Extract the [x, y] coordinate from the center of the cell holding the provided text.  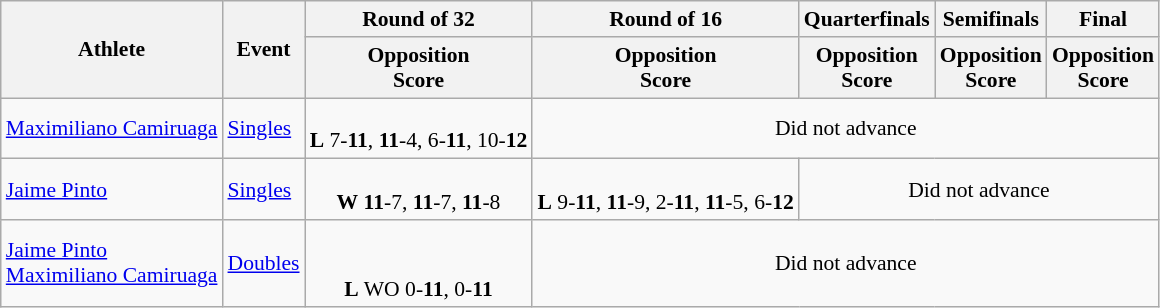
Athlete [112, 50]
Final [1103, 19]
Jaime PintoMaximiliano Camiruaga [112, 264]
W 11-7, 11-7, 11-8 [419, 190]
L 7-11, 11-4, 6-11, 10-12 [419, 128]
Jaime Pinto [112, 190]
L WO 0-11, 0-11 [419, 264]
Round of 16 [665, 19]
Doubles [263, 264]
Semifinals [991, 19]
Maximiliano Camiruaga [112, 128]
Quarterfinals [867, 19]
Event [263, 50]
Round of 32 [419, 19]
L 9-11, 11-9, 2-11, 11-5, 6-12 [665, 190]
